Identify which cell holds the provided text, then report its (x, y) central coordinate. 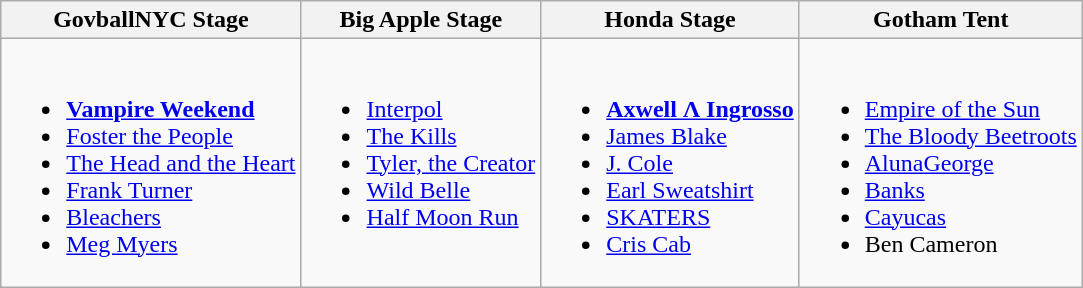
Big Apple Stage (421, 20)
InterpolThe KillsTyler, the CreatorWild BelleHalf Moon Run (421, 163)
Honda Stage (670, 20)
Vampire WeekendFoster the PeopleThe Head and the HeartFrank TurnerBleachersMeg Myers (151, 163)
Gotham Tent (940, 20)
GovballNYC Stage (151, 20)
Axwell Λ IngrossoJames BlakeJ. ColeEarl SweatshirtSKATERSCris Cab (670, 163)
Empire of the SunThe Bloody BeetrootsAlunaGeorgeBanksCayucasBen Cameron (940, 163)
